For the text-containing cell, return its midpoint in [x, y] coordinate format. 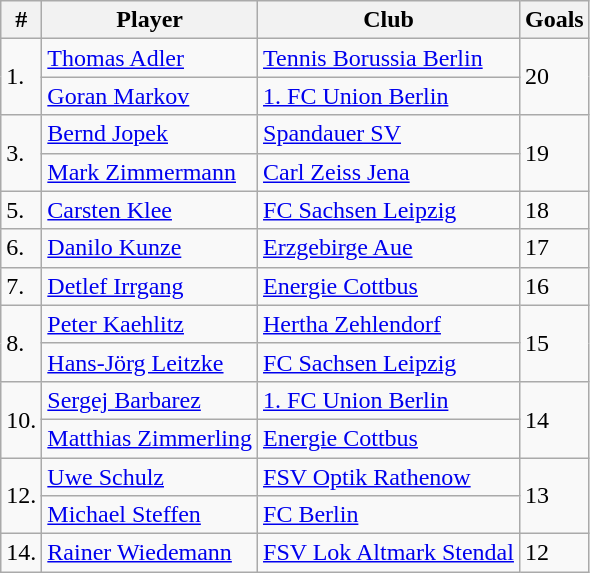
Mark Zimmermann [150, 172]
Sergej Barbarez [150, 400]
FC Berlin [389, 515]
18 [554, 210]
Goran Markov [150, 96]
Hertha Zehlendorf [389, 324]
Thomas Adler [150, 58]
FSV Optik Rathenow [389, 477]
Bernd Jopek [150, 134]
Michael Steffen [150, 515]
15 [554, 343]
17 [554, 248]
Detlef Irrgang [150, 286]
Danilo Kunze [150, 248]
12 [554, 553]
16 [554, 286]
Carsten Klee [150, 210]
5. [22, 210]
Peter Kaehlitz [150, 324]
19 [554, 153]
Matthias Zimmerling [150, 438]
# [22, 20]
Tennis Borussia Berlin [389, 58]
Carl Zeiss Jena [389, 172]
13 [554, 496]
Player [150, 20]
14 [554, 419]
14. [22, 553]
Goals [554, 20]
6. [22, 248]
FSV Lok Altmark Stendal [389, 553]
Rainer Wiedemann [150, 553]
Uwe Schulz [150, 477]
1. [22, 77]
20 [554, 77]
7. [22, 286]
Club [389, 20]
Erzgebirge Aue [389, 248]
12. [22, 496]
Hans-Jörg Leitzke [150, 362]
Spandauer SV [389, 134]
10. [22, 419]
8. [22, 343]
3. [22, 153]
